Return [X, Y] of the center of cell containing provided text 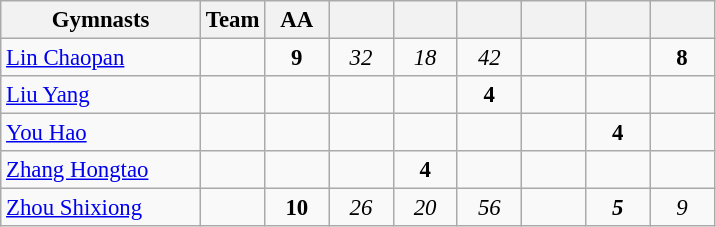
10 [297, 208]
5 [618, 208]
Gymnasts [101, 20]
8 [682, 58]
Zhang Hongtao [101, 170]
You Hao [101, 133]
Zhou Shixiong [101, 208]
Team [232, 20]
56 [489, 208]
AA [297, 20]
Lin Chaopan [101, 58]
42 [489, 58]
20 [425, 208]
Liu Yang [101, 95]
26 [361, 208]
18 [425, 58]
32 [361, 58]
